Pinpoint the cell where the given text exists, returning its (X, Y) midpoint coordinate. 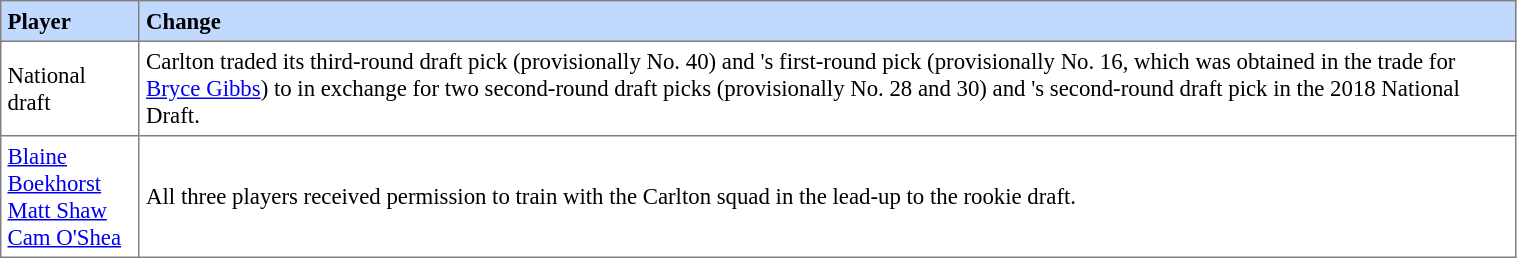
Blaine Boekhorst Matt Shaw Cam O'Shea (70, 197)
All three players received permission to train with the Carlton squad in the lead-up to the rookie draft. (828, 197)
Change (828, 21)
National draft (70, 88)
Player (70, 21)
